Extract the [x, y] coordinate from the center of the cell holding the provided text.  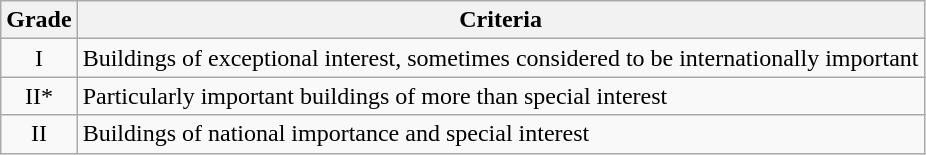
II* [39, 96]
I [39, 58]
Grade [39, 20]
Buildings of national importance and special interest [500, 134]
II [39, 134]
Criteria [500, 20]
Buildings of exceptional interest, sometimes considered to be internationally important [500, 58]
Particularly important buildings of more than special interest [500, 96]
